Find where the given text appears and provide that cell's center as (x, y) coordinate. 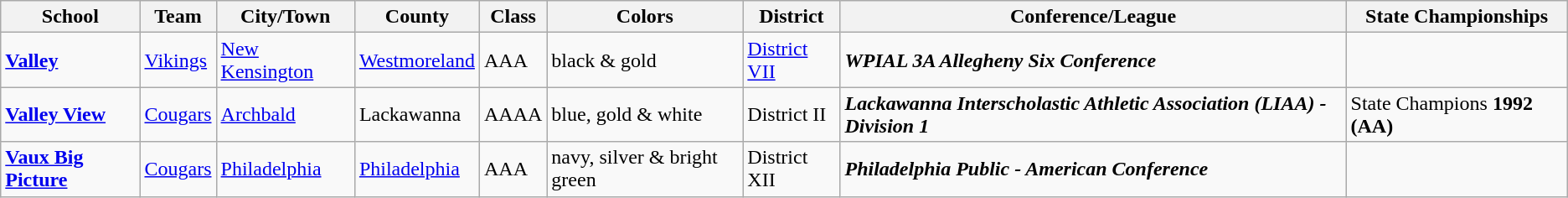
School (70, 17)
Vikings (178, 60)
black & gold (645, 60)
Lackawanna Interscholastic Athletic Association (LIAA) - Division 1 (1093, 114)
Westmoreland (417, 60)
Valley View (70, 114)
Vaux Big Picture (70, 169)
AAAA (513, 114)
Class (513, 17)
District VII (792, 60)
blue, gold & white (645, 114)
Team (178, 17)
District II (792, 114)
County (417, 17)
navy, silver & bright green (645, 169)
State Championships (1457, 17)
WPIAL 3A Allegheny Six Conference (1093, 60)
Conference/League (1093, 17)
Colors (645, 17)
Archbald (285, 114)
City/Town (285, 17)
Valley (70, 60)
New Kensington (285, 60)
State Champions 1992 (AA) (1457, 114)
Philadelphia Public - American Conference (1093, 169)
Lackawanna (417, 114)
District XII (792, 169)
District (792, 17)
